Identify which cell holds the provided text, then report its (X, Y) central coordinate. 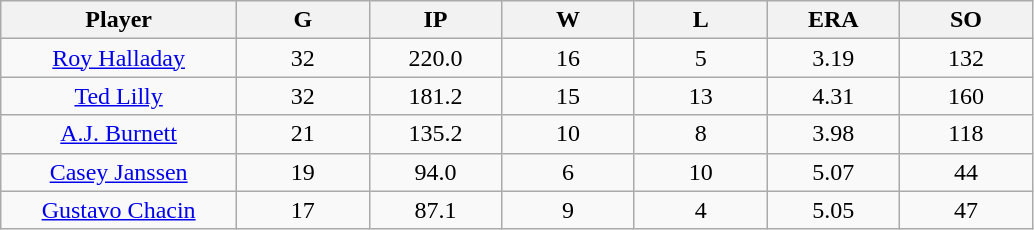
L (700, 20)
44 (966, 172)
3.19 (834, 58)
13 (700, 96)
A.J. Burnett (119, 134)
SO (966, 20)
47 (966, 210)
17 (304, 210)
118 (966, 134)
181.2 (436, 96)
16 (568, 58)
Casey Janssen (119, 172)
21 (304, 134)
W (568, 20)
8 (700, 134)
Roy Halladay (119, 58)
9 (568, 210)
ERA (834, 20)
4 (700, 210)
IP (436, 20)
Player (119, 20)
19 (304, 172)
4.31 (834, 96)
6 (568, 172)
5.05 (834, 210)
Gustavo Chacin (119, 210)
Ted Lilly (119, 96)
15 (568, 96)
160 (966, 96)
94.0 (436, 172)
3.98 (834, 134)
87.1 (436, 210)
220.0 (436, 58)
132 (966, 58)
5 (700, 58)
G (304, 20)
5.07 (834, 172)
135.2 (436, 134)
